Detect which cell encompasses the target text, then output its (X, Y) center coordinate. 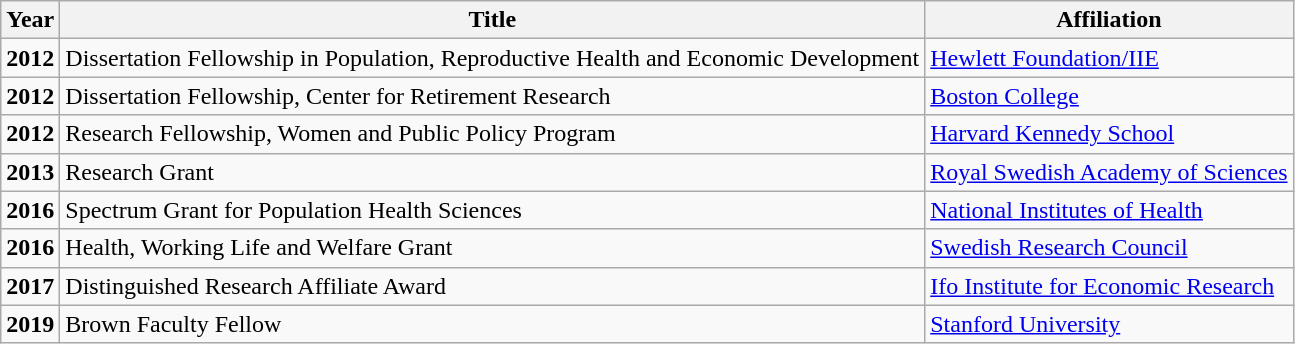
Harvard Kennedy School (1109, 134)
Affiliation (1109, 20)
Royal Swedish Academy of Sciences (1109, 172)
Brown Faculty Fellow (492, 324)
Health, Working Life and Welfare Grant (492, 248)
Year (30, 20)
Swedish Research Council (1109, 248)
Distinguished Research Affiliate Award (492, 286)
Dissertation Fellowship, Center for Retirement Research (492, 96)
Dissertation Fellowship in Population, Reproductive Health and Economic Development (492, 58)
Title (492, 20)
2017 (30, 286)
National Institutes of Health (1109, 210)
Research Grant (492, 172)
Boston College (1109, 96)
Spectrum Grant for Population Health Sciences (492, 210)
Stanford University (1109, 324)
Research Fellowship, Women and Public Policy Program (492, 134)
2019 (30, 324)
2013 (30, 172)
Hewlett Foundation/IIE (1109, 58)
Ifo Institute for Economic Research (1109, 286)
